Return the [X, Y] coordinate for the center point of the cell that contains the specified text.  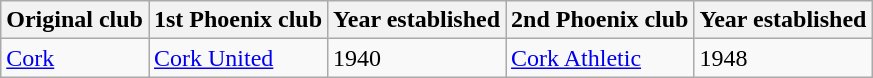
Cork United [238, 58]
Cork Athletic [600, 58]
1940 [417, 58]
1948 [783, 58]
2nd Phoenix club [600, 20]
Original club [75, 20]
1st Phoenix club [238, 20]
Cork [75, 58]
